Provide the (x, y) coordinate of the cell's center where the given text is located.  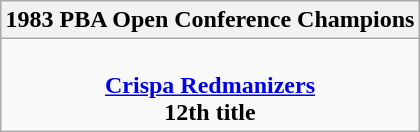
1983 PBA Open Conference Champions (210, 20)
Crispa Redmanizers 12th title (210, 85)
